Output the [X, Y] coordinate of the center of the cell containing the given text.  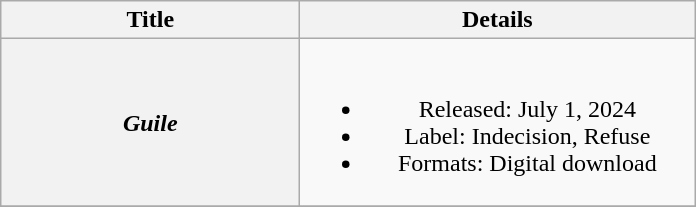
Guile [150, 122]
Details [498, 20]
Released: July 1, 2024Label: Indecision, RefuseFormats: Digital download [498, 122]
Title [150, 20]
